Pinpoint the cell where the given text exists, returning its (X, Y) midpoint coordinate. 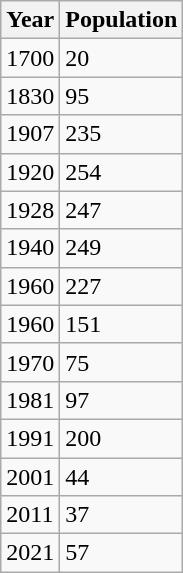
2001 (30, 477)
249 (122, 248)
1700 (30, 58)
44 (122, 477)
20 (122, 58)
1928 (30, 210)
1940 (30, 248)
2011 (30, 515)
1920 (30, 172)
Year (30, 20)
95 (122, 96)
247 (122, 210)
37 (122, 515)
1830 (30, 96)
97 (122, 400)
1907 (30, 134)
57 (122, 553)
235 (122, 134)
1991 (30, 438)
2021 (30, 553)
1970 (30, 362)
1981 (30, 400)
75 (122, 362)
Population (122, 20)
151 (122, 324)
254 (122, 172)
200 (122, 438)
227 (122, 286)
